From the cell containing the given text, extract its center point as [x, y] coordinate. 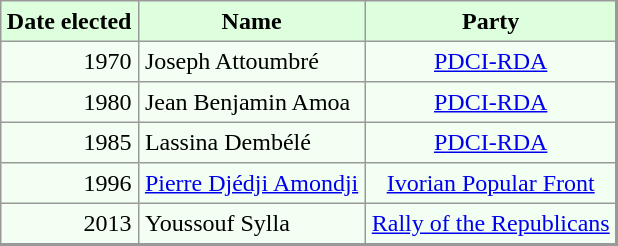
1985 [69, 142]
Rally of the Republicans [491, 224]
1996 [69, 183]
Jean Benjamin Amoa [252, 102]
Name [252, 21]
Pierre Djédji Amondji [252, 183]
1980 [69, 102]
Youssouf Sylla [252, 224]
Date elected [69, 21]
Joseph Attoumbré [252, 61]
1970 [69, 61]
Ivorian Popular Front [491, 183]
2013 [69, 224]
Party [491, 21]
Lassina Dembélé [252, 142]
